Scan for the cell matching the given text and deliver its (x, y) coordinate at center. 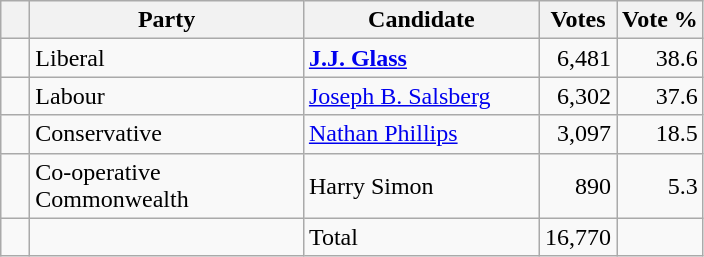
Co-operative Commonwealth (167, 186)
6,481 (578, 58)
37.6 (660, 96)
Nathan Phillips (421, 134)
18.5 (660, 134)
5.3 (660, 186)
Joseph B. Salsberg (421, 96)
6,302 (578, 96)
Vote % (660, 20)
890 (578, 186)
16,770 (578, 237)
Liberal (167, 58)
38.6 (660, 58)
Votes (578, 20)
Harry Simon (421, 186)
Conservative (167, 134)
Labour (167, 96)
Party (167, 20)
J.J. Glass (421, 58)
Candidate (421, 20)
Total (421, 237)
3,097 (578, 134)
